For the text-containing cell, return its midpoint in (X, Y) coordinate format. 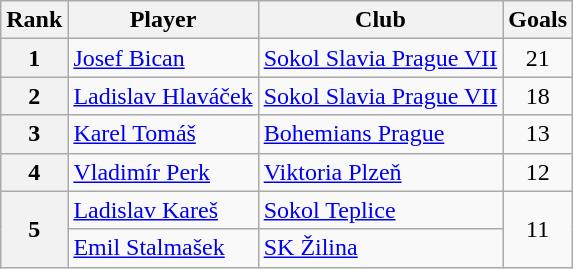
2 (34, 96)
Vladimír Perk (163, 172)
Ladislav Hlaváček (163, 96)
Emil Stalmašek (163, 248)
Sokol Teplice (380, 210)
5 (34, 229)
12 (538, 172)
Club (380, 20)
3 (34, 134)
11 (538, 229)
Goals (538, 20)
Rank (34, 20)
13 (538, 134)
Josef Bican (163, 58)
21 (538, 58)
Viktoria Plzeň (380, 172)
Karel Tomáš (163, 134)
18 (538, 96)
Bohemians Prague (380, 134)
Ladislav Kareš (163, 210)
SK Žilina (380, 248)
1 (34, 58)
Player (163, 20)
4 (34, 172)
